For the text-containing cell, return its midpoint in (x, y) coordinate format. 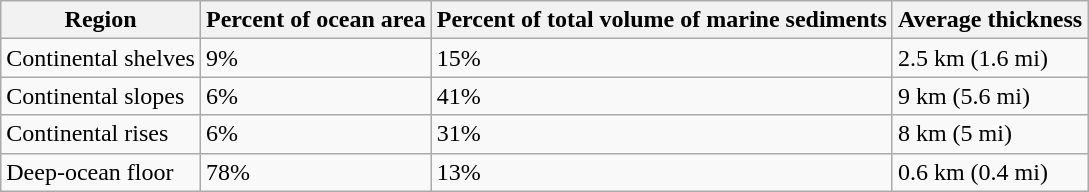
41% (662, 96)
Average thickness (990, 20)
13% (662, 172)
Continental slopes (101, 96)
31% (662, 134)
Percent of ocean area (316, 20)
Percent of total volume of marine sediments (662, 20)
9% (316, 58)
Continental rises (101, 134)
78% (316, 172)
Deep-ocean floor (101, 172)
Continental shelves (101, 58)
Region (101, 20)
8 km (5 mi) (990, 134)
15% (662, 58)
0.6 km (0.4 mi) (990, 172)
9 km (5.6 mi) (990, 96)
2.5 km (1.6 mi) (990, 58)
